Return (X, Y) of the center of cell containing provided text 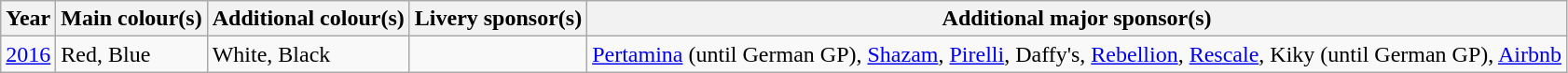
Year (28, 19)
Additional major sponsor(s) (1078, 19)
Main colour(s) (131, 19)
Additional colour(s) (308, 19)
Red, Blue (131, 54)
Livery sponsor(s) (498, 19)
Pertamina (until German GP), Shazam, Pirelli, Daffy's, Rebellion, Rescale, Kiky (until German GP), Airbnb (1078, 54)
White, Black (308, 54)
2016 (28, 54)
